Provide the [x, y] coordinate of the cell's center where the given text is located.  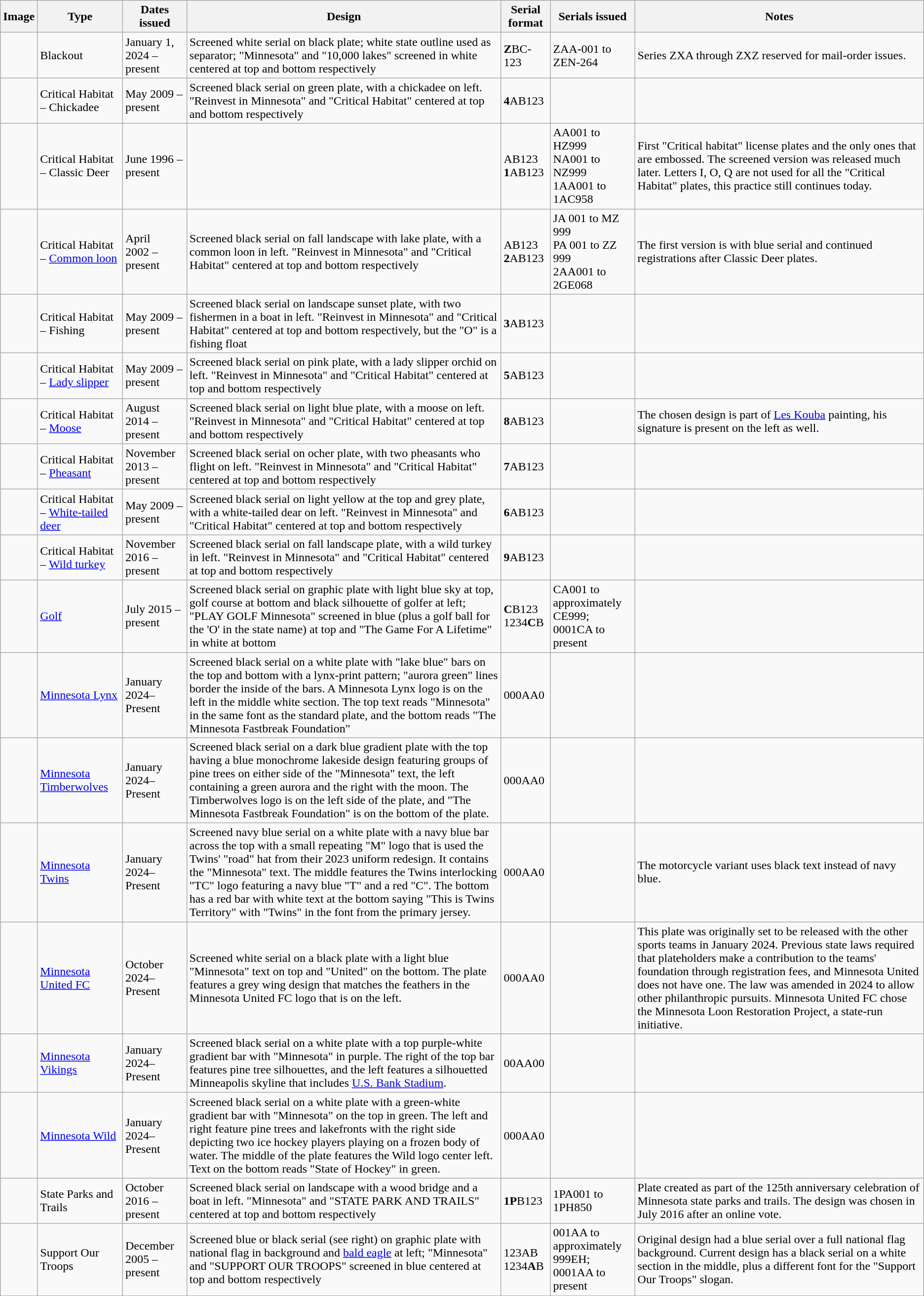
AA001 to HZ999NA001 to NZ9991AA001 to 1AC958 [592, 166]
CB1231234CB [526, 616]
November 2013 – present [155, 466]
Minnesota Lynx [80, 695]
Golf [80, 616]
Critical Habitat – Classic Deer [80, 166]
Critical Habitat – Wild turkey [80, 557]
1PB123 [526, 1201]
Type [80, 17]
June 1996 – present [155, 166]
Critical Habitat – Fishing [80, 324]
JA 001 to MZ 999PA 001 to ZZ 9992AA001 to 2GE068 [592, 252]
State Parks and Trails [80, 1201]
Minnesota Timberwolves [80, 781]
Minnesota Wild [80, 1135]
Critical Habitat – Pheasant [80, 466]
9AB123 [526, 557]
ZBC-123 [526, 55]
December 2005 – present [155, 1259]
October 2016 – present [155, 1201]
Dates issued [155, 17]
ZAA-001 to ZEN-264 [592, 55]
6AB123 [526, 512]
00AA00 [526, 1063]
Series ZXA through ZXZ reserved for mail-order issues. [779, 55]
Critical Habitat – Common loon [80, 252]
Critical Habitat – Moose [80, 421]
Minnesota United FC [80, 978]
7AB123 [526, 466]
The first version is with blue serial and continued registrations after Classic Deer plates. [779, 252]
July 2015 – present [155, 616]
Serials issued [592, 17]
November 2016 – present [155, 557]
Critical Habitat – Lady slipper [80, 376]
AB1231AB123 [526, 166]
October 2024–Present [155, 978]
001AA to approximately 999EH;0001AA to present [592, 1259]
5AB123 [526, 376]
123AB1234AB [526, 1259]
January 1, 2024 – present [155, 55]
4AB123 [526, 101]
Notes [779, 17]
The motorcycle variant uses black text instead of navy blue. [779, 873]
Blackout [80, 55]
Support Our Troops [80, 1259]
Image [19, 17]
CA001 to approximately CE999;0001CA to present [592, 616]
Minnesota Vikings [80, 1063]
April 2002 – present [155, 252]
The chosen design is part of Les Kouba painting, his signature is present on the left as well. [779, 421]
3AB123 [526, 324]
8AB123 [526, 421]
1PA001 to 1PH850 [592, 1201]
AB1232AB123 [526, 252]
August 2014 – present [155, 421]
Minnesota Twins [80, 873]
Critical Habitat – White-tailed deer [80, 512]
Design [344, 17]
Critical Habitat – Chickadee [80, 101]
Serial format [526, 17]
